Return the (X, Y) coordinate for the center point of the cell that contains the specified text.  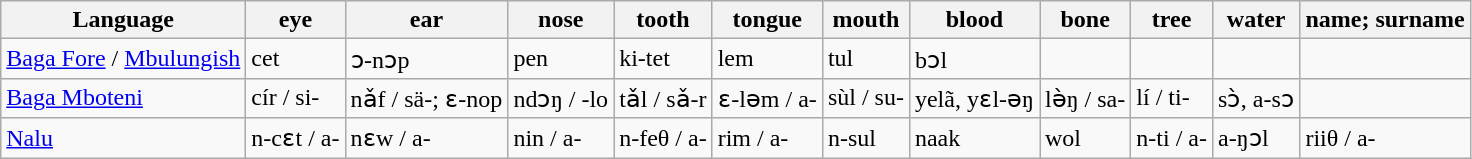
tree (1172, 20)
n-feθ / a- (664, 138)
n-ti / a- (1172, 138)
pen (561, 59)
riiθ / a- (1385, 138)
wol (1086, 138)
n-cɛt / a- (296, 138)
Baga Mboteni (124, 98)
ɔ-nɔp (426, 59)
tooth (664, 20)
tongue (767, 20)
mouth (866, 20)
rim / a- (767, 138)
cír / si- (296, 98)
cet (296, 59)
bone (1086, 20)
name; surname (1385, 20)
Nalu (124, 138)
nǎf / sä-; ɛ-nop (426, 98)
a-ŋɔl (1256, 138)
tul (866, 59)
nɛw / a- (426, 138)
ear (426, 20)
lə̀ŋ / sa- (1086, 98)
sɔ̀, a-sɔ (1256, 98)
n-sul (866, 138)
eye (296, 20)
naak (974, 138)
bɔl (974, 59)
ndɔŋ / -lo (561, 98)
ki-tet (664, 59)
sùl / su- (866, 98)
ɛ-ləm / a- (767, 98)
blood (974, 20)
water (1256, 20)
nose (561, 20)
tǎl / sǎ-r (664, 98)
nin / a- (561, 138)
lem (767, 59)
Baga Fore / Mbulungish (124, 59)
lí / ti- (1172, 98)
Language (124, 20)
yelã, yɛl-əŋ (974, 98)
